Output the (x, y) coordinate of the center of the cell containing the given text.  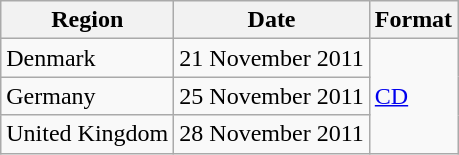
25 November 2011 (272, 96)
CD (413, 96)
21 November 2011 (272, 58)
Germany (88, 96)
United Kingdom (88, 134)
Date (272, 20)
Format (413, 20)
28 November 2011 (272, 134)
Denmark (88, 58)
Region (88, 20)
